Locate the cell with the specified text and output its (X, Y) center coordinate. 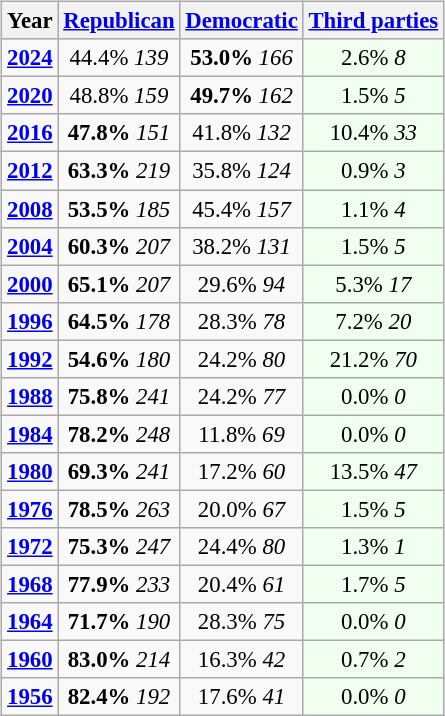
29.6% 94 (242, 284)
49.7% 162 (242, 96)
1.1% 4 (373, 209)
78.5% 263 (119, 509)
11.8% 69 (242, 434)
28.3% 78 (242, 321)
2016 (30, 133)
35.8% 124 (242, 171)
24.4% 80 (242, 547)
64.5% 178 (119, 321)
2012 (30, 171)
53.5% 185 (119, 209)
69.3% 241 (119, 472)
1.3% 1 (373, 547)
1980 (30, 472)
21.2% 70 (373, 359)
82.4% 192 (119, 697)
2.6% 8 (373, 58)
47.8% 151 (119, 133)
71.7% 190 (119, 622)
83.0% 214 (119, 660)
1976 (30, 509)
28.3% 75 (242, 622)
Year (30, 21)
16.3% 42 (242, 660)
2008 (30, 209)
53.0% 166 (242, 58)
63.3% 219 (119, 171)
54.6% 180 (119, 359)
2024 (30, 58)
Republican (119, 21)
20.4% 61 (242, 584)
17.6% 41 (242, 697)
24.2% 80 (242, 359)
0.9% 3 (373, 171)
1992 (30, 359)
2020 (30, 96)
78.2% 248 (119, 434)
10.4% 33 (373, 133)
1972 (30, 547)
7.2% 20 (373, 321)
5.3% 17 (373, 284)
65.1% 207 (119, 284)
1956 (30, 697)
60.3% 207 (119, 246)
24.2% 77 (242, 396)
1984 (30, 434)
1996 (30, 321)
2000 (30, 284)
2004 (30, 246)
1988 (30, 396)
48.8% 159 (119, 96)
45.4% 157 (242, 209)
77.9% 233 (119, 584)
38.2% 131 (242, 246)
1964 (30, 622)
41.8% 132 (242, 133)
Democratic (242, 21)
44.4% 139 (119, 58)
1960 (30, 660)
13.5% 47 (373, 472)
Third parties (373, 21)
75.8% 241 (119, 396)
1968 (30, 584)
75.3% 247 (119, 547)
1.7% 5 (373, 584)
17.2% 60 (242, 472)
0.7% 2 (373, 660)
20.0% 67 (242, 509)
